Detect which cell encompasses the target text, then output its [x, y] center coordinate. 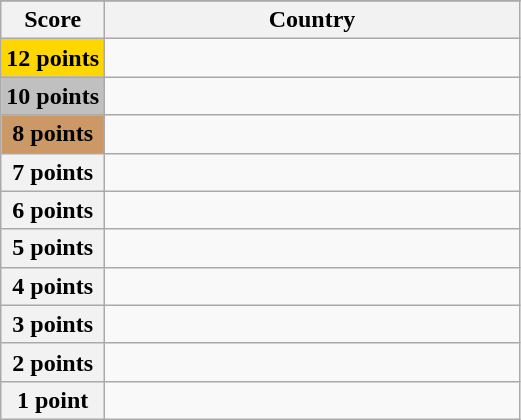
Score [53, 20]
1 point [53, 400]
5 points [53, 248]
2 points [53, 362]
3 points [53, 324]
4 points [53, 286]
6 points [53, 210]
Country [312, 20]
12 points [53, 58]
10 points [53, 96]
7 points [53, 172]
8 points [53, 134]
